Pinpoint the cell where the given text exists, returning its (X, Y) midpoint coordinate. 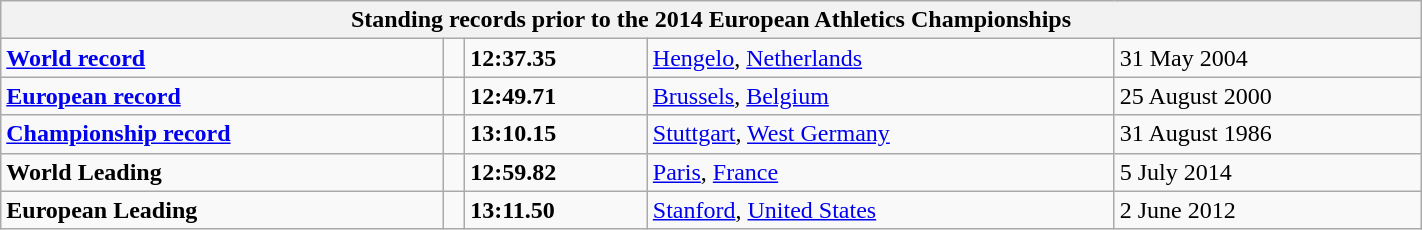
World record (222, 58)
Standing records prior to the 2014 European Athletics Championships (711, 20)
Championship record (222, 134)
31 August 1986 (1268, 134)
Hengelo, Netherlands (880, 58)
2 June 2012 (1268, 210)
European Leading (222, 210)
12:59.82 (556, 172)
Brussels, Belgium (880, 96)
13:10.15 (556, 134)
12:49.71 (556, 96)
25 August 2000 (1268, 96)
31 May 2004 (1268, 58)
Stuttgart, West Germany (880, 134)
Paris, France (880, 172)
13:11.50 (556, 210)
European record (222, 96)
Stanford, United States (880, 210)
5 July 2014 (1268, 172)
12:37.35 (556, 58)
World Leading (222, 172)
